Extract the [X, Y] coordinate from the center of the cell holding the provided text.  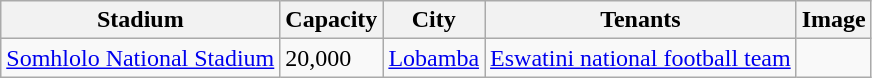
Stadium [140, 20]
Lobamba [434, 58]
Eswatini national football team [641, 58]
20,000 [332, 58]
Capacity [332, 20]
Tenants [641, 20]
Somhlolo National Stadium [140, 58]
City [434, 20]
Image [834, 20]
